From the cell containing the given text, extract its center point as [x, y] coordinate. 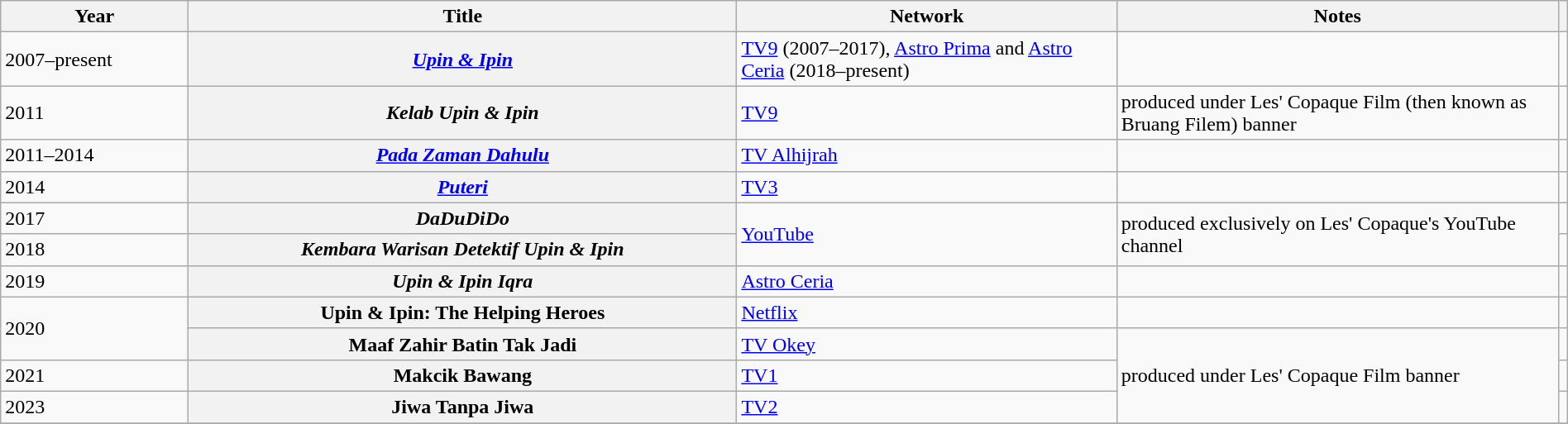
Astro Ceria [926, 281]
Kembara Warisan Detektif Upin & Ipin [463, 250]
TV2 [926, 407]
Upin & Ipin: The Helping Heroes [463, 312]
Upin & Ipin Iqra [463, 281]
produced under Les' Copaque Film (then known as Bruang Filem) banner [1337, 112]
2020 [94, 328]
Title [463, 17]
Year [94, 17]
2007–present [94, 60]
produced under Les' Copaque Film banner [1337, 375]
YouTube [926, 234]
TV9 (2007–2017), Astro Prima and Astro Ceria (2018–present) [926, 60]
2017 [94, 218]
TV1 [926, 375]
TV Alhijrah [926, 155]
2014 [94, 187]
TV9 [926, 112]
DaDuDiDo [463, 218]
Netflix [926, 312]
Maaf Zahir Batin Tak Jadi [463, 344]
2021 [94, 375]
TV Okey [926, 344]
Pada Zaman Dahulu [463, 155]
produced exclusively on Les' Copaque's YouTube channel [1337, 234]
Notes [1337, 17]
2019 [94, 281]
Kelab Upin & Ipin [463, 112]
Makcik Bawang [463, 375]
2018 [94, 250]
2011–2014 [94, 155]
TV3 [926, 187]
2011 [94, 112]
2023 [94, 407]
Jiwa Tanpa Jiwa [463, 407]
Network [926, 17]
Upin & Ipin [463, 60]
Puteri [463, 187]
